Detect which cell encompasses the target text, then output its [x, y] center coordinate. 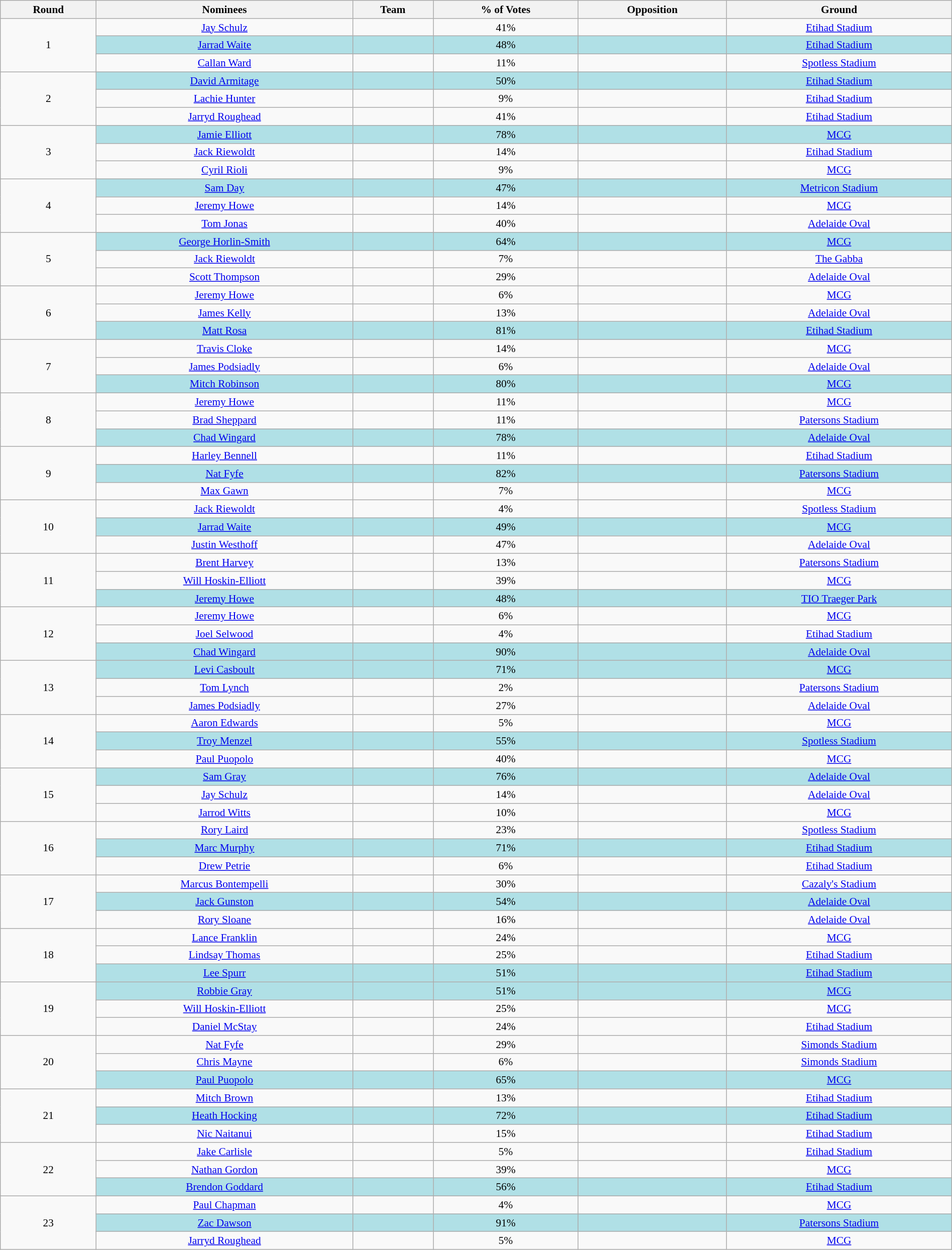
Jamie Elliott [224, 135]
Jack Gunston [224, 902]
16% [506, 920]
% of Votes [506, 10]
Zac Dawson [224, 1223]
Ground [839, 10]
Metricon Stadium [839, 188]
Cazaly's Stadium [839, 884]
7 [48, 367]
Rory Laird [224, 830]
Lindsay Thomas [224, 955]
Heath Hocking [224, 1116]
5 [48, 259]
21 [48, 1116]
23% [506, 830]
Joel Selwood [224, 634]
20 [48, 1063]
Cyril Rioli [224, 170]
Daniel McStay [224, 1027]
Brent Harvey [224, 562]
4 [48, 206]
Scott Thompson [224, 277]
Sam Day [224, 188]
Paul Chapman [224, 1205]
James Kelly [224, 313]
2 [48, 98]
Travis Cloke [224, 349]
50% [506, 81]
The Gabba [839, 259]
Justin Westhoff [224, 545]
10% [506, 813]
Marc Murphy [224, 848]
27% [506, 706]
Sam Gray [224, 777]
Lance Franklin [224, 938]
11 [48, 581]
Jarrod Witts [224, 813]
91% [506, 1223]
Rory Sloane [224, 920]
Team [393, 10]
16 [48, 848]
10 [48, 527]
13 [48, 688]
Marcus Bontempelli [224, 884]
56% [506, 1187]
George Horlin-Smith [224, 242]
17 [48, 902]
David Armitage [224, 81]
64% [506, 242]
Harley Bennell [224, 456]
12 [48, 634]
30% [506, 884]
Opposition [653, 10]
Mitch Robinson [224, 384]
Nominees [224, 10]
65% [506, 1080]
72% [506, 1116]
49% [506, 527]
Matt Rosa [224, 331]
22 [48, 1169]
15 [48, 794]
Tom Jonas [224, 223]
Brendon Goddard [224, 1187]
15% [506, 1133]
80% [506, 384]
Levi Casboult [224, 670]
Jake Carlisle [224, 1152]
Troy Menzel [224, 741]
90% [506, 652]
Drew Petrie [224, 866]
18 [48, 955]
Mitch Brown [224, 1098]
82% [506, 474]
Callan Ward [224, 63]
3 [48, 153]
1 [48, 45]
23 [48, 1223]
14 [48, 741]
Aaron Edwards [224, 723]
76% [506, 777]
19 [48, 1008]
TIO Traeger Park [839, 599]
Round [48, 10]
Nathan Gordon [224, 1170]
2% [506, 688]
Lachie Hunter [224, 99]
Brad Sheppard [224, 420]
9 [48, 473]
54% [506, 902]
55% [506, 741]
81% [506, 331]
Tom Lynch [224, 688]
8 [48, 420]
Nic Naitanui [224, 1133]
Chris Mayne [224, 1062]
6 [48, 312]
Lee Spurr [224, 973]
Robbie Gray [224, 991]
Max Gawn [224, 491]
